Determine the [X, Y] coordinate at the center of the cell enclosing the given text.  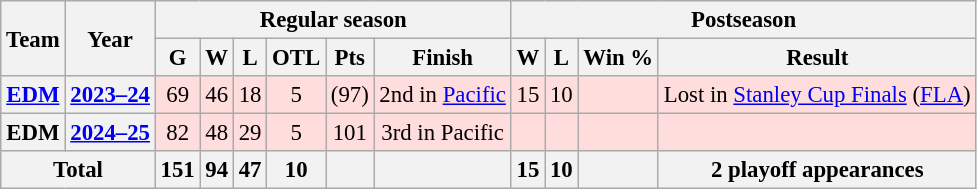
46 [216, 95]
151 [178, 170]
47 [250, 170]
G [178, 58]
Total [78, 170]
Result [817, 58]
(97) [350, 95]
2023–24 [110, 95]
101 [350, 133]
Win % [618, 58]
48 [216, 133]
69 [178, 95]
Year [110, 38]
Team [33, 38]
2nd in Pacific [442, 95]
Pts [350, 58]
Postseason [744, 20]
82 [178, 133]
94 [216, 170]
Finish [442, 58]
18 [250, 95]
OTL [296, 58]
3rd in Pacific [442, 133]
2 playoff appearances [817, 170]
29 [250, 133]
Regular season [333, 20]
2024–25 [110, 133]
Lost in Stanley Cup Finals (FLA) [817, 95]
